From the cell containing the given text, extract its center point as (X, Y) coordinate. 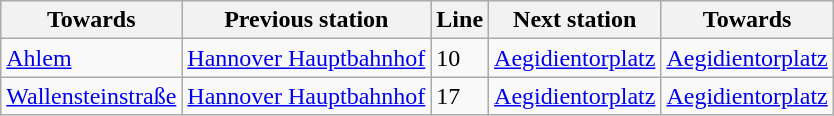
Line (460, 20)
17 (460, 96)
Ahlem (92, 58)
Wallensteinstraße (92, 96)
10 (460, 58)
Next station (575, 20)
Previous station (306, 20)
